Scan for the cell matching the given text and deliver its (X, Y) coordinate at center. 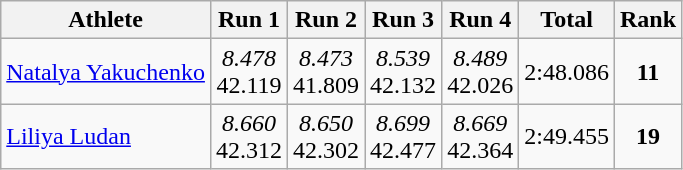
19 (648, 136)
Run 2 (326, 20)
8.48942.026 (480, 72)
Liliya Ludan (106, 136)
11 (648, 72)
Rank (648, 20)
8.53942.132 (404, 72)
Run 1 (248, 20)
8.66942.364 (480, 136)
2:49.455 (567, 136)
8.47341.809 (326, 72)
Run 4 (480, 20)
8.69942.477 (404, 136)
8.66042.312 (248, 136)
2:48.086 (567, 72)
Run 3 (404, 20)
8.47842.119 (248, 72)
8.65042.302 (326, 136)
Natalya Yakuchenko (106, 72)
Athlete (106, 20)
Total (567, 20)
